Pinpoint the cell where the given text exists, returning its (X, Y) midpoint coordinate. 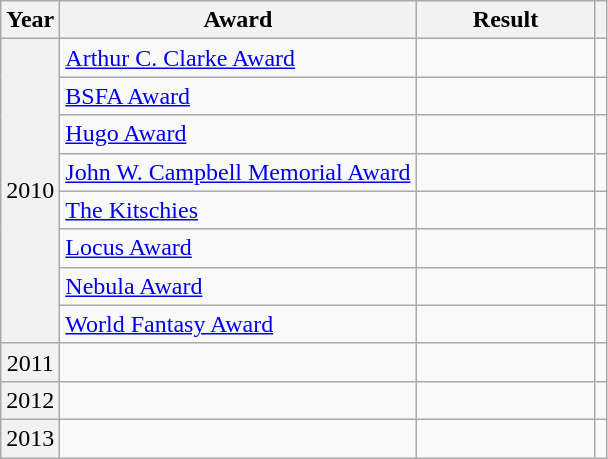
Result (506, 20)
2010 (30, 191)
Year (30, 20)
2011 (30, 362)
2012 (30, 400)
World Fantasy Award (238, 324)
Arthur C. Clarke Award (238, 58)
John W. Campbell Memorial Award (238, 172)
BSFA Award (238, 96)
Nebula Award (238, 286)
Locus Award (238, 248)
The Kitschies (238, 210)
Award (238, 20)
2013 (30, 438)
Hugo Award (238, 134)
